Capture the cell that displays the provided text and extract its [X, Y] central coordinate. 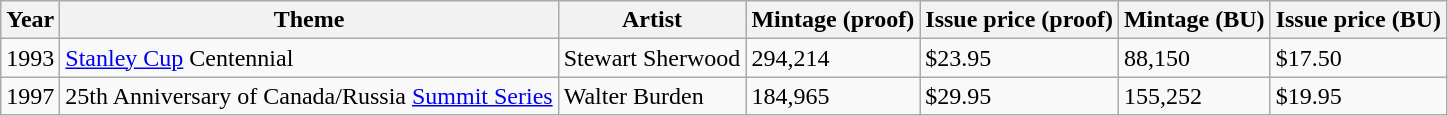
$23.95 [1020, 58]
1993 [30, 58]
Artist [652, 20]
$29.95 [1020, 96]
Mintage (proof) [833, 20]
Issue price (proof) [1020, 20]
Stanley Cup Centennial [309, 58]
25th Anniversary of Canada/Russia Summit Series [309, 96]
$17.50 [1358, 58]
Walter Burden [652, 96]
Mintage (BU) [1194, 20]
Year [30, 20]
Stewart Sherwood [652, 58]
294,214 [833, 58]
155,252 [1194, 96]
184,965 [833, 96]
Issue price (BU) [1358, 20]
Theme [309, 20]
88,150 [1194, 58]
1997 [30, 96]
$19.95 [1358, 96]
